Locate the cell with the specified text and output its [X, Y] center coordinate. 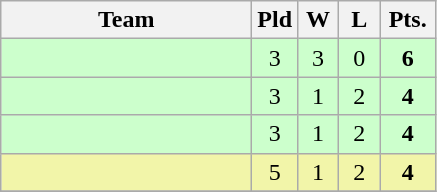
Team [126, 20]
W [318, 20]
Pld [275, 20]
L [360, 20]
5 [275, 172]
0 [360, 58]
Pts. [408, 20]
6 [408, 58]
